Return the [x, y] coordinate for the center point of the cell that contains the specified text.  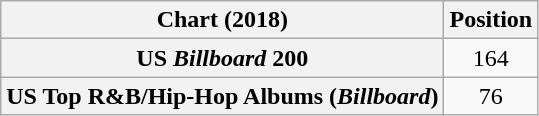
Position [491, 20]
US Top R&B/Hip-Hop Albums (Billboard) [222, 96]
76 [491, 96]
Chart (2018) [222, 20]
164 [491, 58]
US Billboard 200 [222, 58]
